For the text-containing cell, return its midpoint in [X, Y] coordinate format. 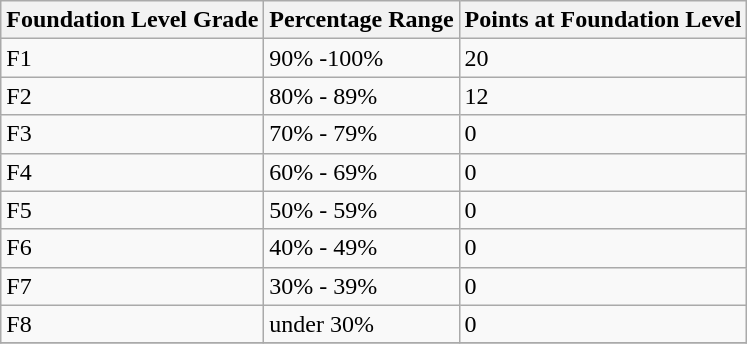
60% - 69% [362, 172]
70% - 79% [362, 134]
Percentage Range [362, 20]
80% - 89% [362, 96]
Foundation Level Grade [132, 20]
Points at Foundation Level [603, 20]
F5 [132, 210]
F4 [132, 172]
40% - 49% [362, 248]
50% - 59% [362, 210]
F1 [132, 58]
30% - 39% [362, 286]
under 30% [362, 324]
F2 [132, 96]
12 [603, 96]
F3 [132, 134]
F7 [132, 286]
F6 [132, 248]
20 [603, 58]
F8 [132, 324]
90% -100% [362, 58]
